Extract the [x, y] coordinate from the center of the cell holding the provided text.  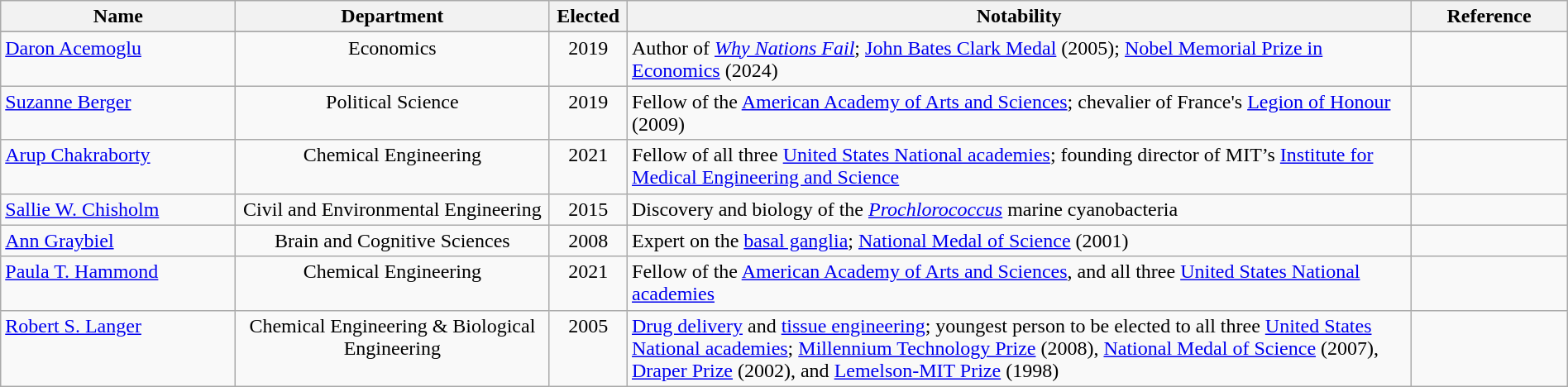
Expert on the basal ganglia; National Medal of Science (2001) [1019, 241]
Sallie W. Chisholm [118, 209]
Fellow of the American Academy of Arts and Sciences, and all three United States National academies [1019, 283]
Paula T. Hammond [118, 283]
Robert S. Langer [118, 348]
Economics [392, 60]
Chemical Engineering & Biological Engineering [392, 348]
Elected [589, 17]
Author of Why Nations Fail; John Bates Clark Medal (2005); Nobel Memorial Prize in Economics (2024) [1019, 60]
Department [392, 17]
Reference [1489, 17]
Notability [1019, 17]
Fellow of the American Academy of Arts and Sciences; chevalier of France's Legion of Honour (2009) [1019, 112]
Ann Graybiel [118, 241]
Discovery and biology of the Prochlorococcus marine cyanobacteria [1019, 209]
Arup Chakraborty [118, 167]
2008 [589, 241]
2005 [589, 348]
Fellow of all three United States National academies; founding director of MIT’s Institute for Medical Engineering and Science [1019, 167]
2015 [589, 209]
Brain and Cognitive Sciences [392, 241]
Suzanne Berger [118, 112]
Civil and Environmental Engineering [392, 209]
Name [118, 17]
Political Science [392, 112]
Daron Acemoglu [118, 60]
